Provide the (X, Y) coordinate of the cell's center where the given text is located.  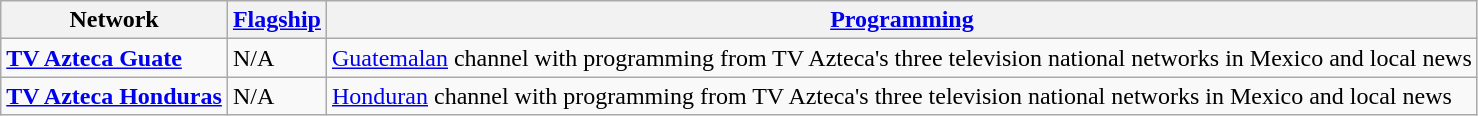
Network (114, 20)
TV Azteca Guate (114, 58)
Honduran channel with programming from TV Azteca's three television national networks in Mexico and local news (902, 96)
Flagship (276, 20)
TV Azteca Honduras (114, 96)
Programming (902, 20)
Guatemalan channel with programming from TV Azteca's three television national networks in Mexico and local news (902, 58)
